Provide the (x, y) coordinate of the cell's center where the given text is located.  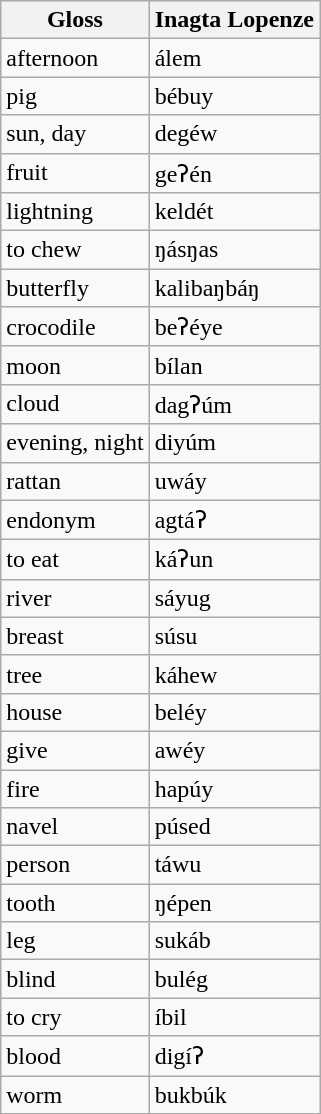
afternoon (75, 58)
lightning (75, 212)
evening, night (75, 443)
blind (75, 979)
navel (75, 827)
íbil (234, 1017)
kalibaŋbáŋ (234, 288)
breast (75, 636)
bukbúk (234, 1095)
sukáb (234, 941)
awéy (234, 750)
pig (75, 96)
fruit (75, 173)
bébuy (234, 96)
agtáʔ (234, 520)
crocodile (75, 327)
tree (75, 674)
sáyug (234, 598)
keldét (234, 212)
degéw (234, 134)
person (75, 865)
táwu (234, 865)
to eat (75, 560)
ŋépen (234, 903)
uwáy (234, 481)
diyúm (234, 443)
to chew (75, 250)
hapúy (234, 789)
moon (75, 365)
blood (75, 1056)
Gloss (75, 20)
geʔén (234, 173)
Inagta Lopenze (234, 20)
river (75, 598)
sun, day (75, 134)
tooth (75, 903)
beléy (234, 712)
álem (234, 58)
bulég (234, 979)
púsed (234, 827)
súsu (234, 636)
rattan (75, 481)
bílan (234, 365)
fire (75, 789)
house (75, 712)
endonym (75, 520)
káʔun (234, 560)
cloud (75, 404)
beʔéye (234, 327)
digíʔ (234, 1056)
worm (75, 1095)
dagʔúm (234, 404)
butterfly (75, 288)
give (75, 750)
ŋásŋas (234, 250)
to cry (75, 1017)
káhew (234, 674)
leg (75, 941)
